Output the (X, Y) coordinate of the center of the cell containing the given text.  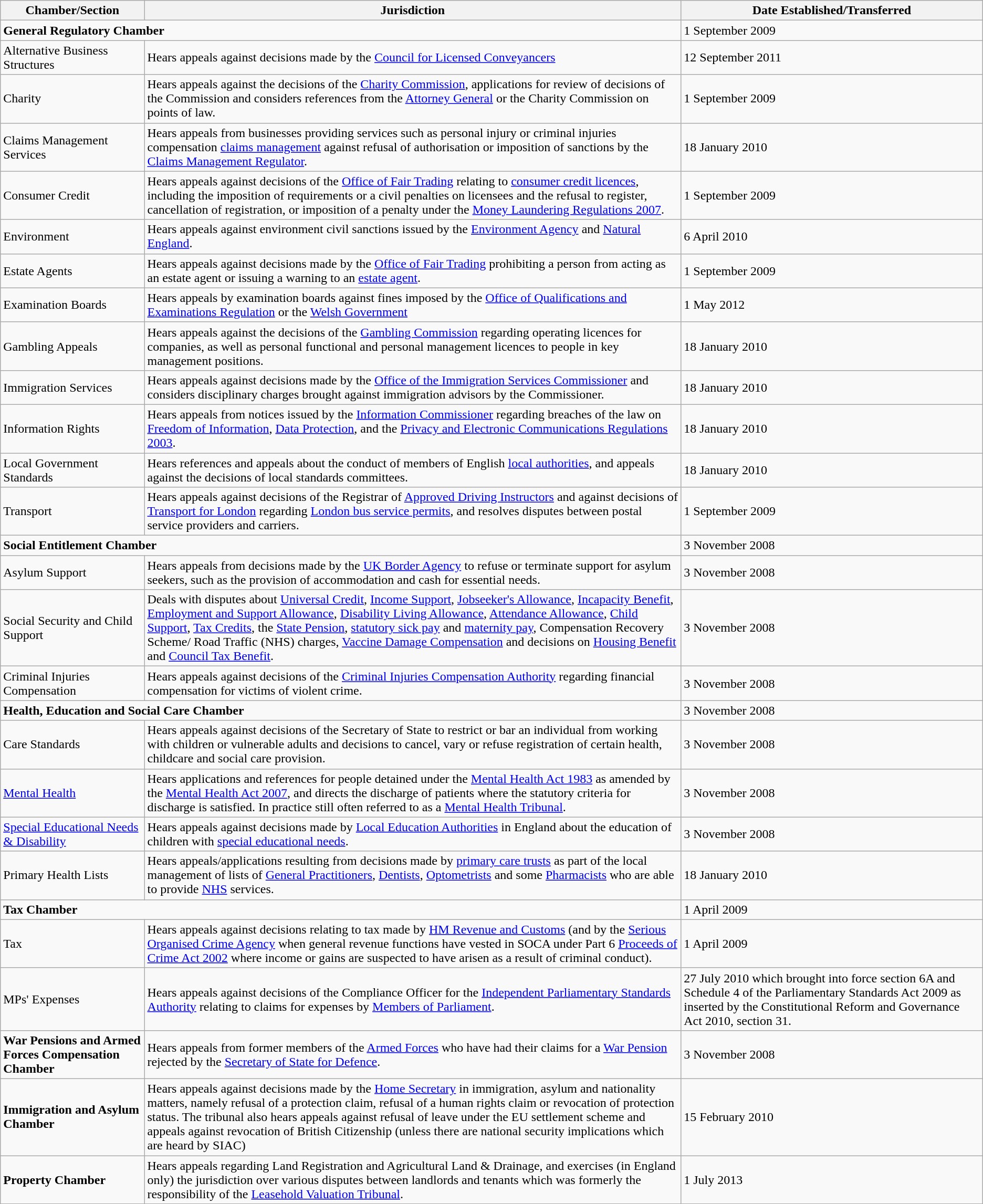
12 September 2011 (832, 58)
Consumer Credit (72, 195)
Health, Education and Social Care Chamber (341, 710)
Estate Agents (72, 271)
MPs' Expenses (72, 999)
Immigration and Asylum Chamber (72, 1117)
Social Security and Child Support (72, 628)
Local Government Standards (72, 469)
Mental Health (72, 793)
Transport (72, 511)
Hears appeals by examination boards against fines imposed by the Office of Qualifications and Examinations Regulation or the Welsh Government (413, 305)
Property Chamber (72, 1179)
Immigration Services (72, 388)
1 July 2013 (832, 1179)
Hears appeals against environment civil sanctions issued by the Environment Agency and Natural England. (413, 236)
6 April 2010 (832, 236)
Hears appeals from former members of the Armed Forces who have had their claims for a War Pension rejected by the Secretary of State for Defence. (413, 1054)
Gambling Appeals (72, 346)
Social Entitlement Chamber (341, 546)
War Pensions and Armed Forces Compensation Chamber (72, 1054)
Jurisdiction (413, 11)
Environment (72, 236)
Tax Chamber (341, 909)
Criminal Injuries Compensation (72, 684)
Examination Boards (72, 305)
Date Established/Transferred (832, 11)
Asylum Support (72, 572)
15 February 2010 (832, 1117)
1 May 2012 (832, 305)
Special Educational Needs & Disability (72, 834)
Alternative Business Structures (72, 58)
Tax (72, 944)
General Regulatory Chamber (341, 30)
Care Standards (72, 745)
Hears appeals against decisions made by the Council for Licensed Conveyancers (413, 58)
Claims Management Services (72, 147)
Chamber/Section (72, 11)
Primary Health Lists (72, 875)
Charity (72, 99)
Hears appeals against decisions made by Local Education Authorities in England about the education of children with special educational needs. (413, 834)
Hears appeals against decisions of the Criminal Injuries Compensation Authority regarding financial compensation for victims of violent crime. (413, 684)
Information Rights (72, 428)
